Return [X, Y] of the center of cell containing provided text 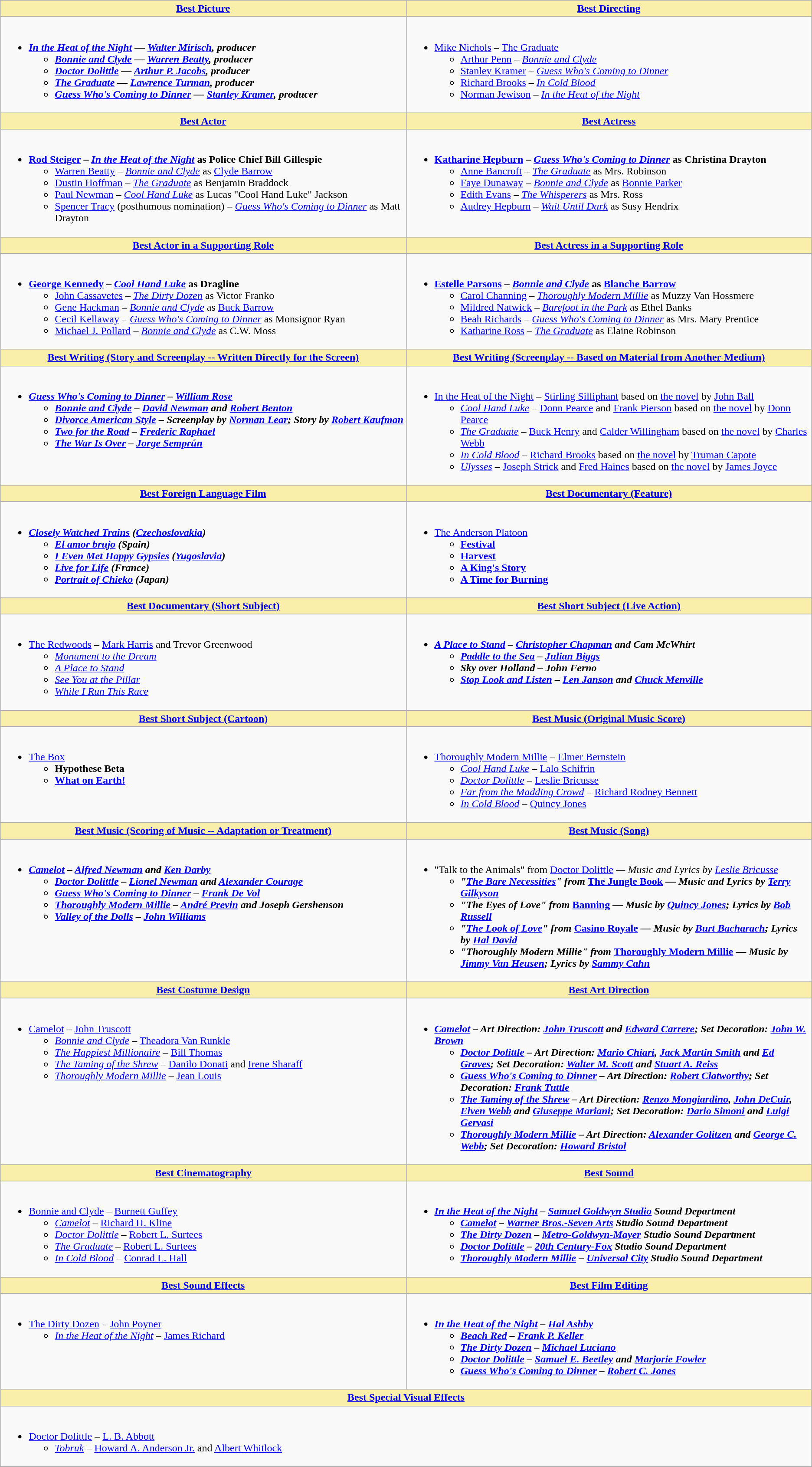
Best Costume Design [203, 990]
Best Film Editing [609, 1285]
Best Documentary (Feature) [609, 493]
Best Sound [609, 1173]
Best Writing (Story and Screenplay -- Written Directly for the Screen) [203, 358]
Best Music (Scoring of Music -- Adaptation or Treatment) [203, 831]
Best Special Visual Effects [406, 1398]
The Anderson PlatoonFestivalHarvestA King's StoryA Time for Burning [609, 549]
Best Picture [203, 9]
Best Documentary (Short Subject) [203, 606]
Best Foreign Language Film [203, 493]
Closely Watched Trains (Czechoslovakia)El amor brujo (Spain)I Even Met Happy Gypsies (Yugoslavia)Live for Life (France)Portrait of Chieko (Japan) [203, 549]
Best Cinematography [203, 1173]
Best Short Subject (Live Action) [609, 606]
Best Sound Effects [203, 1285]
Best Music (Song) [609, 831]
The BoxHypothese BetaWhat on Earth! [203, 775]
The Redwoods – Mark Harris and Trevor GreenwoodMonument to the DreamA Place to StandSee You at the PillarWhile I Run This Race [203, 662]
Best Writing (Screenplay -- Based on Material from Another Medium) [609, 358]
The Dirty Dozen – John PoynerIn the Heat of the Night – James Richard [203, 1342]
Best Actress [609, 121]
Best Directing [609, 9]
Best Short Subject (Cartoon) [203, 718]
Best Art Direction [609, 990]
Doctor Dolittle – L. B. AbbottTobruk – Howard A. Anderson Jr. and Albert Whitlock [406, 1436]
Best Actor in a Supporting Role [203, 245]
Best Actress in a Supporting Role [609, 245]
Best Music (Original Music Score) [609, 718]
Best Actor [203, 121]
